Return (X, Y) of the center of cell containing provided text 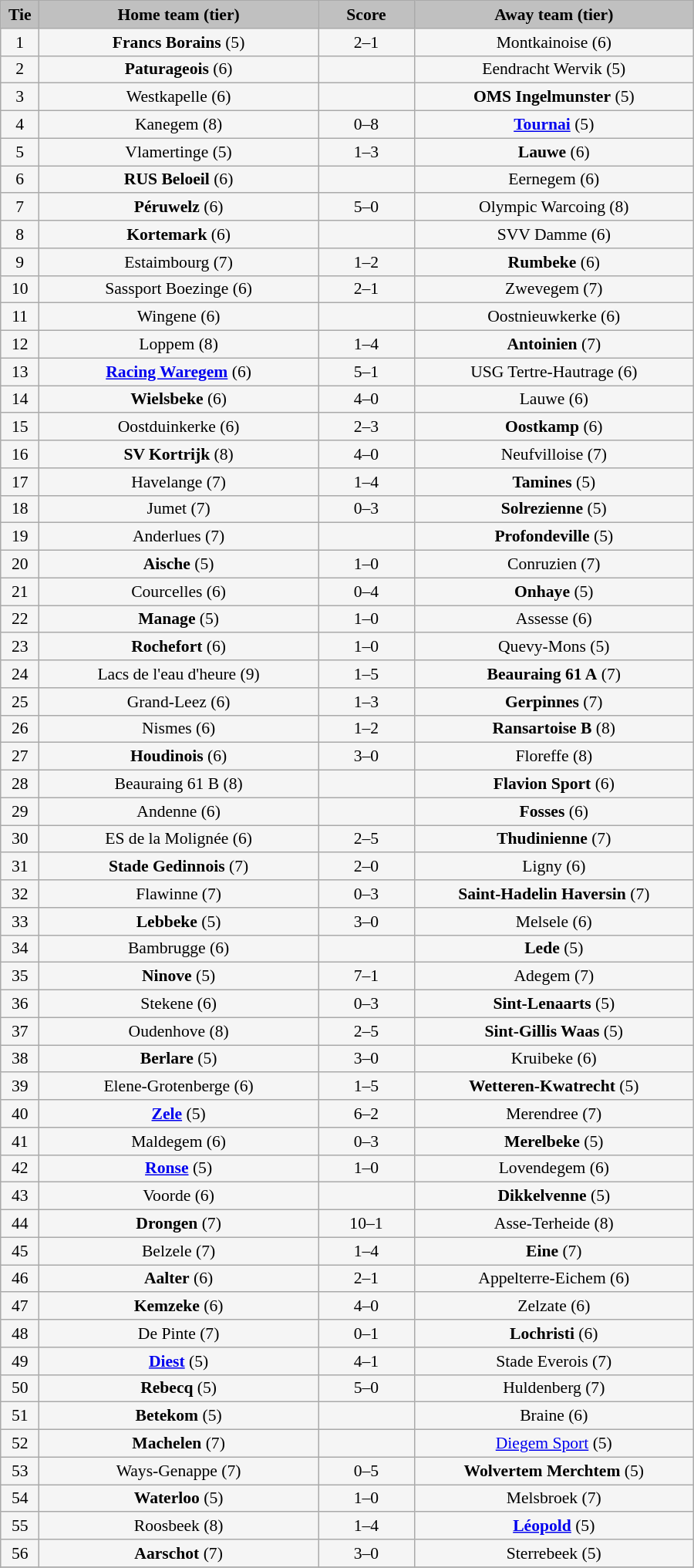
Fosses (6) (554, 811)
Home team (tier) (179, 15)
Machelen (7) (179, 1444)
Estaimbourg (7) (179, 262)
49 (20, 1361)
14 (20, 400)
Zele (5) (179, 1114)
Voorde (6) (179, 1196)
ES de la Molignée (6) (179, 839)
Merelbeke (5) (554, 1141)
4–1 (367, 1361)
3 (20, 97)
Diegem Sport (5) (554, 1444)
Stade Everois (7) (554, 1361)
2–0 (367, 867)
De Pinte (7) (179, 1334)
41 (20, 1141)
10–1 (367, 1224)
2–3 (367, 427)
Roosbeek (8) (179, 1526)
Tie (20, 15)
19 (20, 537)
50 (20, 1388)
8 (20, 234)
Diest (5) (179, 1361)
2 (20, 69)
Lacs de l'eau d'heure (9) (179, 674)
31 (20, 867)
6 (20, 180)
Kruibeke (6) (554, 1059)
Courcelles (6) (179, 592)
Oostnieuwkerke (6) (554, 317)
Wingene (6) (179, 317)
Tamines (5) (554, 482)
Gerpinnes (7) (554, 702)
Dikkelvenne (5) (554, 1196)
Andenne (6) (179, 811)
RUS Beloeil (6) (179, 180)
Melsele (6) (554, 922)
Adegem (7) (554, 976)
40 (20, 1114)
43 (20, 1196)
16 (20, 454)
24 (20, 674)
42 (20, 1168)
Havelange (7) (179, 482)
Flavion Sport (6) (554, 784)
38 (20, 1059)
Merendree (7) (554, 1114)
48 (20, 1334)
36 (20, 1004)
Stekene (6) (179, 1004)
Sint-Gillis Waas (5) (554, 1031)
Anderlues (7) (179, 537)
Westkapelle (6) (179, 97)
Away team (tier) (554, 15)
37 (20, 1031)
0–4 (367, 592)
39 (20, 1087)
Eernegem (6) (554, 180)
53 (20, 1471)
11 (20, 317)
Tournai (5) (554, 125)
22 (20, 619)
Loppem (8) (179, 345)
SVV Damme (6) (554, 234)
55 (20, 1526)
Jumet (7) (179, 509)
Appelterre-Eichem (6) (554, 1279)
29 (20, 811)
Oostkamp (6) (554, 427)
Onhaye (5) (554, 592)
Kanegem (8) (179, 125)
Profondeville (5) (554, 537)
Péruwelz (6) (179, 207)
47 (20, 1307)
Asse-Terheide (8) (554, 1224)
26 (20, 729)
20 (20, 565)
52 (20, 1444)
Aalter (6) (179, 1279)
10 (20, 289)
Wetteren-Kwatrecht (5) (554, 1087)
Paturageois (6) (179, 69)
Lochristi (6) (554, 1334)
32 (20, 894)
Sint-Lenaarts (5) (554, 1004)
Huldenberg (7) (554, 1388)
Racing Waregem (6) (179, 372)
Beauraing 61 B (8) (179, 784)
Sassport Boezinge (6) (179, 289)
Floreffe (8) (554, 757)
Eendracht Wervik (5) (554, 69)
Ransartoise B (8) (554, 729)
Oostduinkerke (6) (179, 427)
Betekom (5) (179, 1416)
0–5 (367, 1471)
Neufvilloise (7) (554, 454)
13 (20, 372)
Olympic Warcoing (8) (554, 207)
Thudinienne (7) (554, 839)
Kemzeke (6) (179, 1307)
54 (20, 1499)
45 (20, 1251)
Ligny (6) (554, 867)
30 (20, 839)
28 (20, 784)
Braine (6) (554, 1416)
Wolvertem Merchtem (5) (554, 1471)
Zelzate (6) (554, 1307)
Solrezienne (5) (554, 509)
7–1 (367, 976)
4 (20, 125)
5 (20, 152)
33 (20, 922)
Flawinne (7) (179, 894)
56 (20, 1553)
34 (20, 949)
Montkainoise (6) (554, 42)
Antoinien (7) (554, 345)
Conruzien (7) (554, 565)
Quevy-Mons (5) (554, 647)
Oudenhove (8) (179, 1031)
Assesse (6) (554, 619)
Eine (7) (554, 1251)
Francs Borains (5) (179, 42)
Elene-Grotenberge (6) (179, 1087)
35 (20, 976)
Kortemark (6) (179, 234)
46 (20, 1279)
Ways-Genappe (7) (179, 1471)
Melsbroek (7) (554, 1499)
0–8 (367, 125)
Sterrebeek (5) (554, 1553)
Grand-Leez (6) (179, 702)
5–1 (367, 372)
Wielsbeke (6) (179, 400)
15 (20, 427)
Rochefort (6) (179, 647)
6–2 (367, 1114)
Waterloo (5) (179, 1499)
7 (20, 207)
USG Tertre-Hautrage (6) (554, 372)
18 (20, 509)
Maldegem (6) (179, 1141)
1 (20, 42)
OMS Ingelmunster (5) (554, 97)
Beauraing 61 A (7) (554, 674)
12 (20, 345)
Manage (5) (179, 619)
Lovendegem (6) (554, 1168)
0–1 (367, 1334)
Score (367, 15)
27 (20, 757)
Rebecq (5) (179, 1388)
Ninove (5) (179, 976)
Aarschot (7) (179, 1553)
Nismes (6) (179, 729)
Stade Gedinnois (7) (179, 867)
21 (20, 592)
Aische (5) (179, 565)
44 (20, 1224)
Zwevegem (7) (554, 289)
Belzele (7) (179, 1251)
9 (20, 262)
Berlare (5) (179, 1059)
Bambrugge (6) (179, 949)
Ronse (5) (179, 1168)
Drongen (7) (179, 1224)
25 (20, 702)
Lede (5) (554, 949)
Léopold (5) (554, 1526)
17 (20, 482)
SV Kortrijk (8) (179, 454)
Lebbeke (5) (179, 922)
Houdinois (6) (179, 757)
51 (20, 1416)
Rumbeke (6) (554, 262)
23 (20, 647)
Saint-Hadelin Haversin (7) (554, 894)
Vlamertinge (5) (179, 152)
